Provide the [X, Y] coordinate of the cell's center where the given text is located.  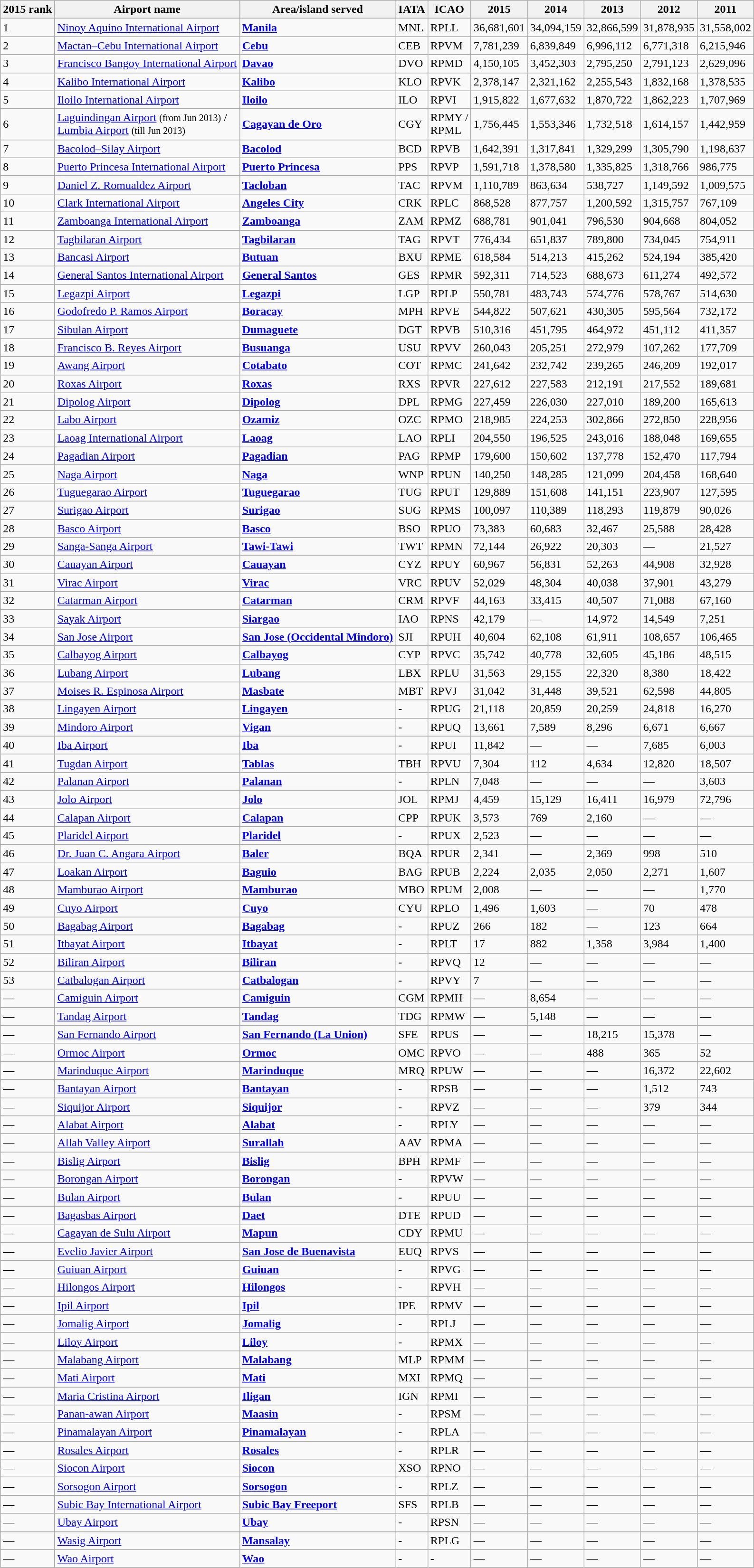
RPVC [449, 655]
Iloilo International Airport [147, 100]
137,778 [612, 456]
40,778 [556, 655]
RPVR [449, 384]
TAC [412, 185]
877,757 [556, 203]
RPUT [449, 492]
734,045 [669, 239]
204,550 [499, 438]
48,515 [725, 655]
Daet [317, 1215]
Ipil Airport [147, 1305]
CGM [412, 998]
492,572 [725, 275]
20 [28, 384]
48 [28, 890]
Malabang [317, 1360]
Bacolod [317, 149]
Airport name [147, 9]
118,293 [612, 510]
Tandag [317, 1016]
CEB [412, 46]
510 [725, 854]
260,043 [499, 348]
40,507 [612, 601]
165,613 [725, 402]
RPVJ [449, 691]
1,915,822 [499, 100]
TWT [412, 547]
BQA [412, 854]
COT [412, 366]
882 [556, 944]
16,372 [669, 1070]
108,657 [669, 637]
Catarman Airport [147, 601]
2011 [725, 9]
8 [28, 167]
39 [28, 727]
129,889 [499, 492]
1,442,959 [725, 124]
38 [28, 709]
714,523 [556, 275]
RPMP [449, 456]
5 [28, 100]
LGP [412, 293]
1,318,766 [669, 167]
7,048 [499, 781]
152,470 [669, 456]
RPUZ [449, 926]
Plaridel [317, 836]
31,878,935 [669, 28]
2,341 [499, 854]
Biliran Airport [147, 962]
Dipolog [317, 402]
70 [669, 908]
Ubay Airport [147, 1522]
Alabat Airport [147, 1125]
22,602 [725, 1070]
RPUK [449, 817]
16,979 [669, 799]
RPLU [449, 673]
151,608 [556, 492]
451,112 [669, 330]
Ozamiz [317, 420]
53 [28, 980]
Cebu [317, 46]
3,573 [499, 817]
RPMF [449, 1161]
RPLT [449, 944]
BPH [412, 1161]
32,605 [612, 655]
RPMN [449, 547]
743 [725, 1088]
RPNO [449, 1468]
227,459 [499, 402]
Guiuan Airport [147, 1269]
TAG [412, 239]
13,661 [499, 727]
Kalibo [317, 82]
112 [556, 763]
21 [28, 402]
1,378,580 [556, 167]
RPMV [449, 1305]
901,041 [556, 221]
3 [28, 64]
WNP [412, 474]
San Jose de Buenavista [317, 1251]
RPVP [449, 167]
Siquijor [317, 1107]
35 [28, 655]
Cagayan de Oro [317, 124]
PPS [412, 167]
Calbayog [317, 655]
RPUY [449, 565]
RPUM [449, 890]
RPLI [449, 438]
42 [28, 781]
344 [725, 1107]
RPMA [449, 1143]
Borongan Airport [147, 1179]
7,685 [669, 745]
1,591,718 [499, 167]
Zamboanga [317, 221]
415,262 [612, 257]
272,979 [612, 348]
1,110,789 [499, 185]
Itbayat Airport [147, 944]
Surigao Airport [147, 510]
1,770 [725, 890]
IAO [412, 619]
6,003 [725, 745]
Laoag International Airport [147, 438]
42,179 [499, 619]
71,088 [669, 601]
Masbate [317, 691]
9 [28, 185]
8,380 [669, 673]
Iba [317, 745]
Marinduque [317, 1070]
241,642 [499, 366]
43,279 [725, 583]
35,742 [499, 655]
RPVO [449, 1052]
RPMY /RPML [449, 124]
21,527 [725, 547]
179,600 [499, 456]
20,859 [556, 709]
21,118 [499, 709]
863,634 [556, 185]
592,311 [499, 275]
JOL [412, 799]
1,614,157 [669, 124]
RPMS [449, 510]
Sorsogon [317, 1486]
177,709 [725, 348]
27 [28, 510]
6,996,112 [612, 46]
Virac Airport [147, 583]
168,640 [725, 474]
MRQ [412, 1070]
1,149,592 [669, 185]
2,160 [612, 817]
Vigan [317, 727]
36 [28, 673]
6,671 [669, 727]
7,304 [499, 763]
44,805 [725, 691]
7,589 [556, 727]
LBX [412, 673]
47 [28, 872]
1,512 [669, 1088]
218,985 [499, 420]
Virac [317, 583]
Ormoc Airport [147, 1052]
1,198,637 [725, 149]
Wao Airport [147, 1559]
488 [612, 1052]
61,911 [612, 637]
CGY [412, 124]
Tagbilaran [317, 239]
RPME [449, 257]
RPVE [449, 312]
Sibulan Airport [147, 330]
Palanan [317, 781]
Jolo Airport [147, 799]
430,305 [612, 312]
RPUV [449, 583]
15 [28, 293]
Tagbilaran Airport [147, 239]
MXI [412, 1378]
Ipil [317, 1305]
524,194 [669, 257]
30 [28, 565]
868,528 [499, 203]
33 [28, 619]
72,796 [725, 799]
RPVT [449, 239]
Wasig Airport [147, 1540]
189,200 [669, 402]
510,316 [499, 330]
16,411 [612, 799]
RPUQ [449, 727]
Biliran [317, 962]
Cagayan de Sulu Airport [147, 1233]
243,016 [612, 438]
2,035 [556, 872]
3,984 [669, 944]
Labo Airport [147, 420]
10 [28, 203]
67,160 [725, 601]
RPNS [449, 619]
Naga [317, 474]
119,879 [669, 510]
XSO [412, 1468]
20,303 [612, 547]
Malabang Airport [147, 1360]
754,911 [725, 239]
Bulan [317, 1197]
5,148 [556, 1016]
Godofredo P. Ramos Airport [147, 312]
CDY [412, 1233]
227,010 [612, 402]
Legazpi Airport [147, 293]
BAG [412, 872]
62,598 [669, 691]
204,458 [669, 474]
804,052 [725, 221]
RPUI [449, 745]
31,448 [556, 691]
688,781 [499, 221]
RPMW [449, 1016]
Catbalogan Airport [147, 980]
223,907 [669, 492]
2,369 [612, 854]
Puerto Princesa [317, 167]
Pagadian [317, 456]
RPLL [449, 28]
Mindoro Airport [147, 727]
Dr. Juan C. Angara Airport [147, 854]
Zamboanga International Airport [147, 221]
226,030 [556, 402]
Panan-awan Airport [147, 1414]
544,822 [499, 312]
Tugdan Airport [147, 763]
24 [28, 456]
998 [669, 854]
2 [28, 46]
44,908 [669, 565]
611,274 [669, 275]
ICAO [449, 9]
Mati [317, 1378]
Jomalig Airport [147, 1323]
1,603 [556, 908]
OMC [412, 1052]
1,358 [612, 944]
Dumaguete [317, 330]
1 [28, 28]
217,552 [669, 384]
56,831 [556, 565]
Jomalig [317, 1323]
18,422 [725, 673]
ILO [412, 100]
Manila [317, 28]
TBH [412, 763]
379 [669, 1107]
RPVU [449, 763]
169,655 [725, 438]
192,017 [725, 366]
6,771,318 [669, 46]
Area/island served [317, 9]
San Jose (Occidental Mindoro) [317, 637]
24,818 [669, 709]
Guiuan [317, 1269]
Surallah [317, 1143]
1,677,632 [556, 100]
40,038 [612, 583]
32,866,599 [612, 28]
189,681 [725, 384]
RPSM [449, 1414]
1,317,841 [556, 149]
14 [28, 275]
Davao [317, 64]
52,029 [499, 583]
CRM [412, 601]
Jolo [317, 799]
776,434 [499, 239]
2,791,123 [669, 64]
General Santos International Airport [147, 275]
Iligan [317, 1396]
Siargao [317, 619]
Iba Airport [147, 745]
29 [28, 547]
2,795,250 [612, 64]
Tawi-Tawi [317, 547]
Roxas [317, 384]
Borongan [317, 1179]
196,525 [556, 438]
1,335,825 [612, 167]
San Fernando (La Union) [317, 1034]
Bislig Airport [147, 1161]
44 [28, 817]
Allah Valley Airport [147, 1143]
31,558,002 [725, 28]
33,415 [556, 601]
140,250 [499, 474]
Subic Bay International Airport [147, 1504]
Plaridel Airport [147, 836]
123 [669, 926]
40 [28, 745]
46 [28, 854]
SFE [412, 1034]
Wao [317, 1559]
Bagabag [317, 926]
Evelio Javier Airport [147, 1251]
50 [28, 926]
25,588 [669, 529]
Awang Airport [147, 366]
51 [28, 944]
Siocon Airport [147, 1468]
36,681,601 [499, 28]
OZC [412, 420]
49 [28, 908]
Hilongos Airport [147, 1287]
Sanga-Sanga Airport [147, 547]
GES [412, 275]
227,612 [499, 384]
60,683 [556, 529]
RPUU [449, 1197]
8,654 [556, 998]
San Fernando Airport [147, 1034]
18,215 [612, 1034]
6,839,849 [556, 46]
RPVW [449, 1179]
Liloy Airport [147, 1341]
Dipolog Airport [147, 402]
2,050 [612, 872]
VRC [412, 583]
RPVG [449, 1269]
Boracay [317, 312]
188,048 [669, 438]
Rosales Airport [147, 1450]
60,967 [499, 565]
52,263 [612, 565]
PAG [412, 456]
MLP [412, 1360]
514,630 [725, 293]
6,215,946 [725, 46]
514,213 [556, 257]
RPLG [449, 1540]
RPUS [449, 1034]
107,262 [669, 348]
Calapan [317, 817]
618,584 [499, 257]
32,928 [725, 565]
44,163 [499, 601]
Angeles City [317, 203]
RPMQ [449, 1378]
1,009,575 [725, 185]
Pinamalayan [317, 1432]
14,972 [612, 619]
227,583 [556, 384]
Lingayen Airport [147, 709]
RPMI [449, 1396]
MPH [412, 312]
CYZ [412, 565]
16 [28, 312]
Cuyo Airport [147, 908]
26 [28, 492]
464,972 [612, 330]
4 [28, 82]
651,837 [556, 239]
RPUB [449, 872]
Hilongos [317, 1287]
121,099 [612, 474]
RPVI [449, 100]
22 [28, 420]
26,922 [556, 547]
RPVK [449, 82]
Pagadian Airport [147, 456]
4,150,105 [499, 64]
411,357 [725, 330]
Bantayan Airport [147, 1088]
RPMG [449, 402]
Mapun [317, 1233]
25 [28, 474]
DVO [412, 64]
USU [412, 348]
2,523 [499, 836]
232,742 [556, 366]
11 [28, 221]
CYU [412, 908]
732,172 [725, 312]
1,553,346 [556, 124]
MBO [412, 890]
Marinduque Airport [147, 1070]
Bagasbas Airport [147, 1215]
688,673 [612, 275]
RPLP [449, 293]
1,870,722 [612, 100]
595,564 [669, 312]
BCD [412, 149]
RPUH [449, 637]
Maria Cristina Airport [147, 1396]
Lingayen [317, 709]
TDG [412, 1016]
3,452,303 [556, 64]
246,209 [669, 366]
Lubang Airport [147, 673]
1,329,299 [612, 149]
RPLZ [449, 1486]
Alabat [317, 1125]
4,459 [499, 799]
224,253 [556, 420]
37 [28, 691]
Francisco Bangoy International Airport [147, 64]
IGN [412, 1396]
Mactan–Cebu International Airport [147, 46]
1,756,445 [499, 124]
Basco [317, 529]
KLO [412, 82]
31,563 [499, 673]
1,400 [725, 944]
RXS [412, 384]
MBT [412, 691]
796,530 [612, 221]
100,097 [499, 510]
RPSN [449, 1522]
11,842 [499, 745]
34 [28, 637]
Bancasi Airport [147, 257]
769 [556, 817]
RPVY [449, 980]
3,603 [725, 781]
Iloilo [317, 100]
RPMM [449, 1360]
19 [28, 366]
Camiguin [317, 998]
Calapan Airport [147, 817]
Bantayan [317, 1088]
2,321,162 [556, 82]
23 [28, 438]
22,320 [612, 673]
Bulan Airport [147, 1197]
SJI [412, 637]
789,800 [612, 239]
AAV [412, 1143]
Francisco B. Reyes Airport [147, 348]
117,794 [725, 456]
986,775 [725, 167]
385,420 [725, 257]
2,271 [669, 872]
Itbayat [317, 944]
RPUW [449, 1070]
LAO [412, 438]
41 [28, 763]
Catbalogan [317, 980]
RPSB [449, 1088]
RPMH [449, 998]
Camiguin Airport [147, 998]
62,108 [556, 637]
48,304 [556, 583]
San Jose Airport [147, 637]
Cauayan [317, 565]
RPUX [449, 836]
31,042 [499, 691]
2,255,543 [612, 82]
1,378,535 [725, 82]
Ninoy Aquino International Airport [147, 28]
RPLY [449, 1125]
43 [28, 799]
127,595 [725, 492]
MNL [412, 28]
Siquijor Airport [147, 1107]
Bacolod–Silay Airport [147, 149]
Tablas [317, 763]
Mati Airport [147, 1378]
72,144 [499, 547]
RPVF [449, 601]
1,732,518 [612, 124]
6,667 [725, 727]
28 [28, 529]
RPMJ [449, 799]
Laoag [317, 438]
32 [28, 601]
1,496 [499, 908]
14,549 [669, 619]
1,707,969 [725, 100]
Lubang [317, 673]
478 [725, 908]
RPMZ [449, 221]
141,151 [612, 492]
Bislig [317, 1161]
6 [28, 124]
Liloy [317, 1341]
Sorsogon Airport [147, 1486]
18,507 [725, 763]
RPMX [449, 1341]
DGT [412, 330]
767,109 [725, 203]
RPMR [449, 275]
RPVQ [449, 962]
4,634 [612, 763]
148,285 [556, 474]
7,251 [725, 619]
39,521 [612, 691]
Cotabato [317, 366]
Tuguegarao [317, 492]
Clark International Airport [147, 203]
2012 [669, 9]
40,604 [499, 637]
205,251 [556, 348]
106,465 [725, 637]
Bagabag Airport [147, 926]
2015 [499, 9]
Tuguegarao Airport [147, 492]
Siocon [317, 1468]
2015 rank [28, 9]
Cauayan Airport [147, 565]
31 [28, 583]
Ormoc [317, 1052]
32,467 [612, 529]
538,727 [612, 185]
RPMC [449, 366]
365 [669, 1052]
20,259 [612, 709]
Catarman [317, 601]
Mamburao Airport [147, 890]
RPUN [449, 474]
1,832,168 [669, 82]
EUQ [412, 1251]
Calbayog Airport [147, 655]
550,781 [499, 293]
RPVS [449, 1251]
Rosales [317, 1450]
DPL [412, 402]
45 [28, 836]
Mamburao [317, 890]
15,378 [669, 1034]
Cuyo [317, 908]
CPP [412, 817]
904,668 [669, 221]
Basco Airport [147, 529]
1,305,790 [669, 149]
483,743 [556, 293]
1,862,223 [669, 100]
1,642,391 [499, 149]
RPUR [449, 854]
Loakan Airport [147, 872]
1,200,592 [612, 203]
Moises R. Espinosa Airport [147, 691]
150,602 [556, 456]
RPUO [449, 529]
45,186 [669, 655]
RPMO [449, 420]
451,795 [556, 330]
8,296 [612, 727]
SFS [412, 1504]
90,026 [725, 510]
IATA [412, 9]
302,866 [612, 420]
RPUD [449, 1215]
29,155 [556, 673]
Maasin [317, 1414]
SUG [412, 510]
574,776 [612, 293]
Baguio [317, 872]
2,224 [499, 872]
RPMU [449, 1233]
Mansalay [317, 1540]
RPLC [449, 203]
28,428 [725, 529]
578,767 [669, 293]
1,607 [725, 872]
Baler [317, 854]
Palanan Airport [147, 781]
2,629,096 [725, 64]
Butuan [317, 257]
73,383 [499, 529]
RPLA [449, 1432]
272,850 [669, 420]
General Santos [317, 275]
13 [28, 257]
DTE [412, 1215]
Roxas Airport [147, 384]
2014 [556, 9]
Daniel Z. Romualdez Airport [147, 185]
RPVZ [449, 1107]
RPVH [449, 1287]
RPUG [449, 709]
15,129 [556, 799]
Legazpi [317, 293]
BSO [412, 529]
2013 [612, 9]
7,781,239 [499, 46]
110,389 [556, 510]
TUG [412, 492]
RPLR [449, 1450]
IPE [412, 1305]
Laguindingan Airport (from Jun 2013) / Lumbia Airport (till Jun 2013) [147, 124]
664 [725, 926]
ZAM [412, 221]
212,191 [612, 384]
Surigao [317, 510]
RPVV [449, 348]
Puerto Princesa International Airport [147, 167]
Busuanga [317, 348]
2,008 [499, 890]
182 [556, 926]
Pinamalayan Airport [147, 1432]
Kalibo International Airport [147, 82]
CRK [412, 203]
Ubay [317, 1522]
Sayak Airport [147, 619]
BXU [412, 257]
12,820 [669, 763]
18 [28, 348]
RPMD [449, 64]
RPLN [449, 781]
RPLO [449, 908]
507,621 [556, 312]
34,094,159 [556, 28]
Tandag Airport [147, 1016]
228,956 [725, 420]
RPLJ [449, 1323]
266 [499, 926]
CYP [412, 655]
1,315,757 [669, 203]
Tacloban [317, 185]
RPLB [449, 1504]
239,265 [612, 366]
Subic Bay Freeport [317, 1504]
16,270 [725, 709]
2,378,147 [499, 82]
Naga Airport [147, 474]
37,901 [669, 583]
